Determine the (X, Y) coordinate at the center of the cell enclosing the given text.  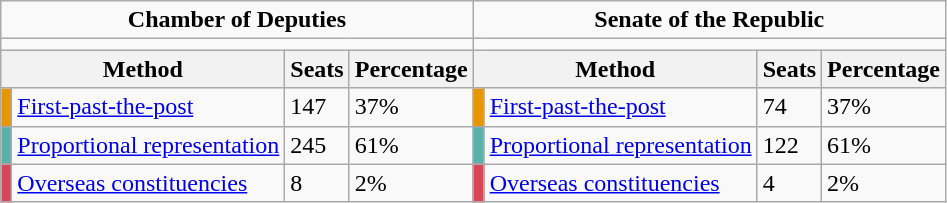
74 (789, 107)
4 (789, 183)
122 (789, 145)
Senate of the Republic (709, 20)
Chamber of Deputies (237, 20)
147 (317, 107)
8 (317, 183)
245 (317, 145)
